Search for the cell housing the specified text and yield its [x, y] center coordinate. 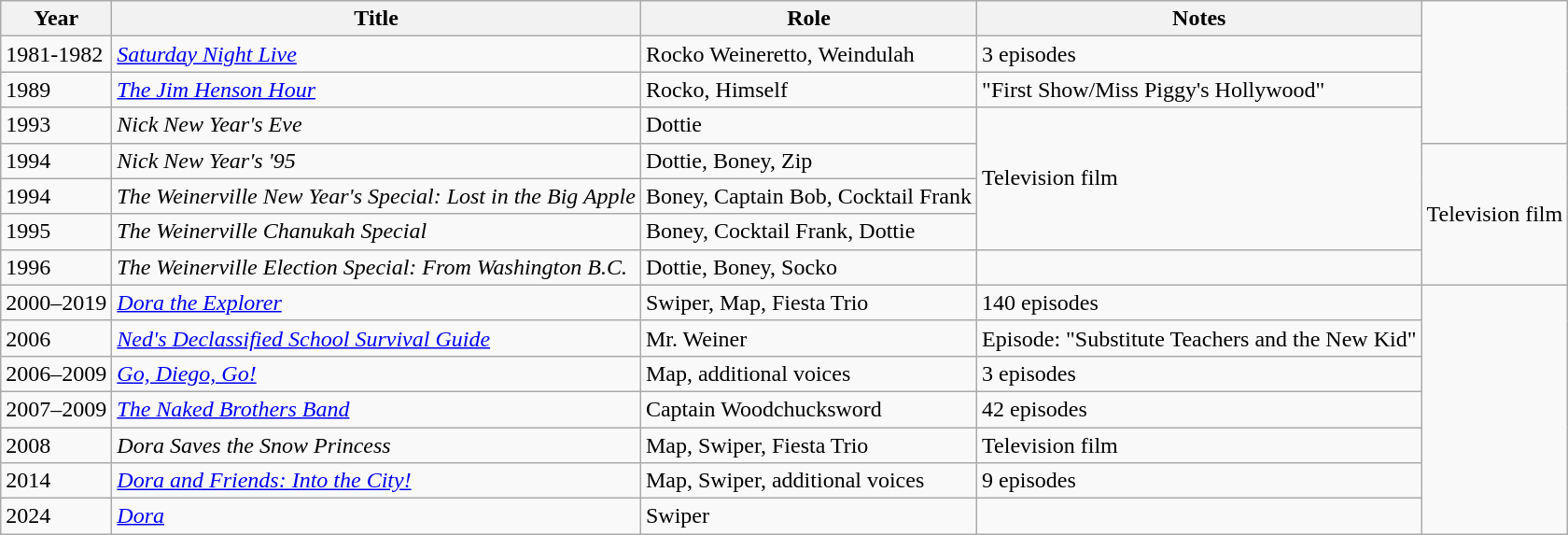
Swiper [808, 516]
9 episodes [1199, 481]
Go, Diego, Go! [377, 373]
Map, Swiper, Fiesta Trio [808, 445]
The Weinerville New Year's Special: Lost in the Big Apple [377, 196]
Year [56, 19]
Rocko Weineretto, Weindulah [808, 54]
140 episodes [1199, 303]
Dora [377, 516]
Notes [1199, 19]
Ned's Declassified School Survival Guide [377, 338]
Episode: "Substitute Teachers and the New Kid" [1199, 338]
"First Show/Miss Piggy's Hollywood" [1199, 90]
2006 [56, 338]
1981-1982 [56, 54]
The Jim Henson Hour [377, 90]
Captain Woodchucksword [808, 409]
1996 [56, 267]
Saturday Night Live [377, 54]
1995 [56, 232]
2014 [56, 481]
Dora and Friends: Into the City! [377, 481]
The Weinerville Election Special: From Washington B.C. [377, 267]
Nick New Year's '95 [377, 161]
Boney, Captain Bob, Cocktail Frank [808, 196]
2006–2009 [56, 373]
Mr. Weiner [808, 338]
1989 [56, 90]
2007–2009 [56, 409]
Map, additional voices [808, 373]
Dora the Explorer [377, 303]
Dottie, Boney, Zip [808, 161]
2008 [56, 445]
Dottie [808, 125]
Role [808, 19]
2000–2019 [56, 303]
The Weinerville Chanukah Special [377, 232]
Dora Saves the Snow Princess [377, 445]
42 episodes [1199, 409]
Swiper, Map, Fiesta Trio [808, 303]
The Naked Brothers Band [377, 409]
Title [377, 19]
1993 [56, 125]
Dottie, Boney, Socko [808, 267]
Map, Swiper, additional voices [808, 481]
Boney, Cocktail Frank, Dottie [808, 232]
2024 [56, 516]
Nick New Year's Eve [377, 125]
Rocko, Himself [808, 90]
